Extract the (x, y) coordinate from the center of the cell holding the provided text.  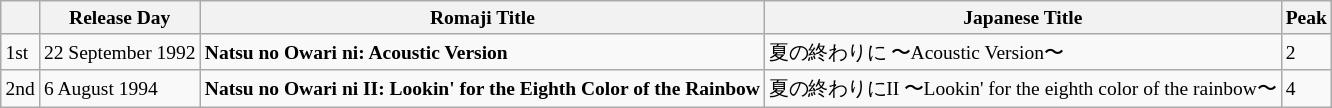
Release Day (120, 18)
22 September 1992 (120, 52)
2 (1306, 52)
2nd (20, 88)
Peak (1306, 18)
1st (20, 52)
夏の終わりに 〜Acoustic Version〜 (1023, 52)
Japanese Title (1023, 18)
4 (1306, 88)
Natsu no Owari ni: Acoustic Version (482, 52)
6 August 1994 (120, 88)
夏の終わりにII 〜Lookin' for the eighth color of the rainbow〜 (1023, 88)
Natsu no Owari ni II: Lookin' for the Eighth Color of the Rainbow (482, 88)
Romaji Title (482, 18)
